For the text-containing cell, return its midpoint in [X, Y] coordinate format. 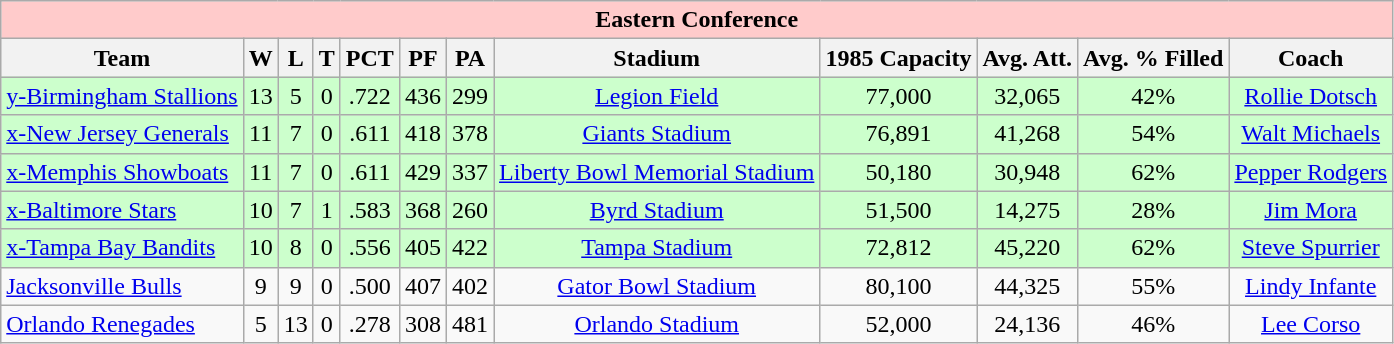
405 [422, 248]
Orlando Renegades [122, 324]
Pepper Rodgers [1311, 172]
32,065 [1028, 96]
Liberty Bowl Memorial Stadium [657, 172]
77,000 [898, 96]
x-Tampa Bay Bandits [122, 248]
W [260, 58]
24,136 [1028, 324]
1 [326, 210]
PA [470, 58]
L [296, 58]
42% [1154, 96]
Lindy Infante [1311, 286]
418 [422, 134]
Tampa Stadium [657, 248]
Team [122, 58]
41,268 [1028, 134]
.583 [370, 210]
Gator Bowl Stadium [657, 286]
.556 [370, 248]
Legion Field [657, 96]
14,275 [1028, 210]
Orlando Stadium [657, 324]
x-Memphis Showboats [122, 172]
Steve Spurrier [1311, 248]
260 [470, 210]
46% [1154, 324]
Jim Mora [1311, 210]
407 [422, 286]
Giants Stadium [657, 134]
378 [470, 134]
76,891 [898, 134]
Lee Corso [1311, 324]
.722 [370, 96]
Avg. % Filled [1154, 58]
PF [422, 58]
368 [422, 210]
337 [470, 172]
422 [470, 248]
T [326, 58]
Jacksonville Bulls [122, 286]
Eastern Conference [697, 20]
308 [422, 324]
51,500 [898, 210]
PCT [370, 58]
55% [1154, 286]
72,812 [898, 248]
1985 Capacity [898, 58]
Byrd Stadium [657, 210]
30,948 [1028, 172]
436 [422, 96]
8 [296, 248]
Avg. Att. [1028, 58]
Walt Michaels [1311, 134]
80,100 [898, 286]
402 [470, 286]
.500 [370, 286]
54% [1154, 134]
52,000 [898, 324]
Rollie Dotsch [1311, 96]
x-New Jersey Generals [122, 134]
Stadium [657, 58]
.278 [370, 324]
481 [470, 324]
28% [1154, 210]
299 [470, 96]
y-Birmingham Stallions [122, 96]
x-Baltimore Stars [122, 210]
429 [422, 172]
44,325 [1028, 286]
50,180 [898, 172]
Coach [1311, 58]
45,220 [1028, 248]
